For the text-containing cell, return its midpoint in [X, Y] coordinate format. 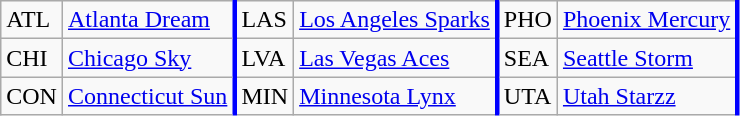
UTA [528, 96]
Las Vegas Aces [396, 58]
CON [32, 96]
CHI [32, 58]
Phoenix Mercury [647, 20]
Chicago Sky [148, 58]
Utah Starzz [647, 96]
Connecticut Sun [148, 96]
SEA [528, 58]
LVA [264, 58]
Minnesota Lynx [396, 96]
MIN [264, 96]
Atlanta Dream [148, 20]
ATL [32, 20]
PHO [528, 20]
Los Angeles Sparks [396, 20]
Seattle Storm [647, 58]
LAS [264, 20]
